Return (x, y) of the center of cell containing provided text 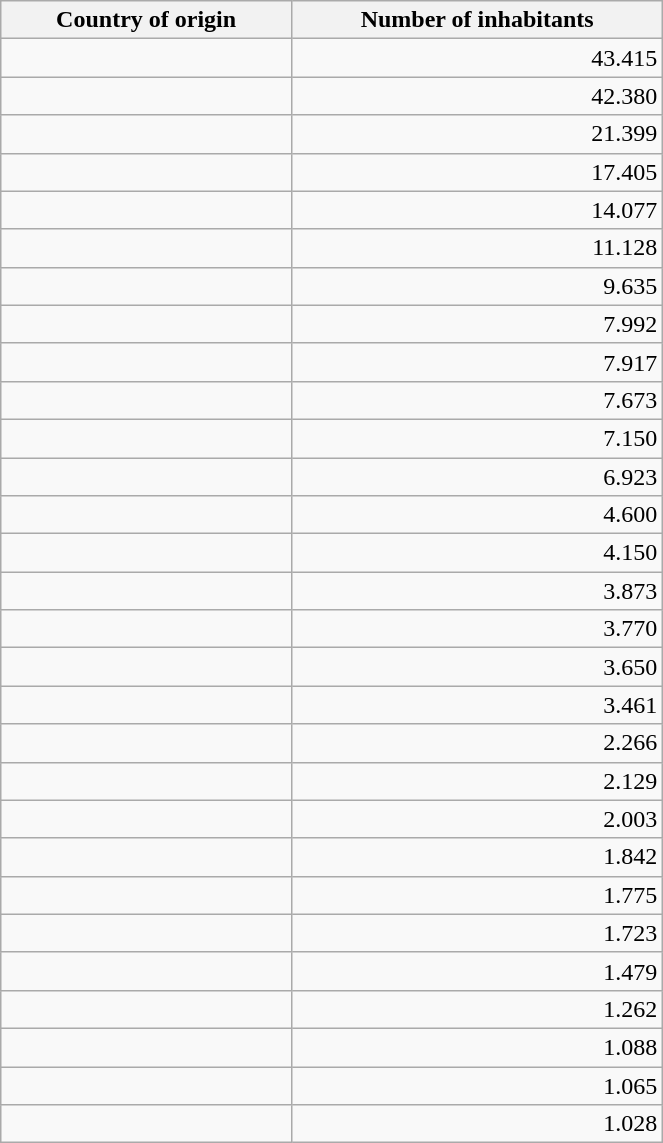
7.150 (476, 438)
7.917 (476, 362)
1.775 (476, 895)
2.129 (476, 781)
7.992 (476, 324)
17.405 (476, 172)
21.399 (476, 134)
1.088 (476, 1047)
1.028 (476, 1124)
11.128 (476, 248)
42.380 (476, 96)
9.635 (476, 286)
2.266 (476, 743)
2.003 (476, 819)
3.650 (476, 667)
1.262 (476, 1009)
3.770 (476, 629)
1.842 (476, 857)
4.150 (476, 553)
1.723 (476, 933)
4.600 (476, 515)
43.415 (476, 58)
1.065 (476, 1085)
7.673 (476, 400)
6.923 (476, 477)
3.461 (476, 705)
3.873 (476, 591)
Country of origin (146, 20)
14.077 (476, 210)
Number of inhabitants (476, 20)
1.479 (476, 971)
